Pinpoint the cell where the given text exists, returning its [X, Y] midpoint coordinate. 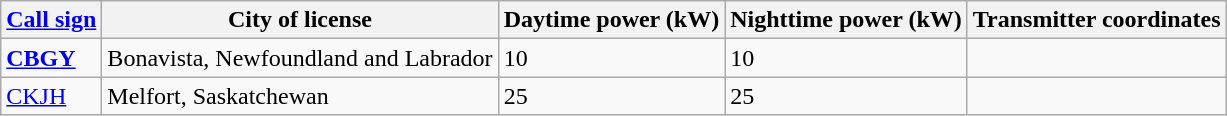
CBGY [52, 58]
Transmitter coordinates [1096, 20]
Nighttime power (kW) [846, 20]
Melfort, Saskatchewan [300, 96]
CKJH [52, 96]
Daytime power (kW) [612, 20]
Call sign [52, 20]
Bonavista, Newfoundland and Labrador [300, 58]
City of license [300, 20]
